From the cell containing the given text, extract its center point as [X, Y] coordinate. 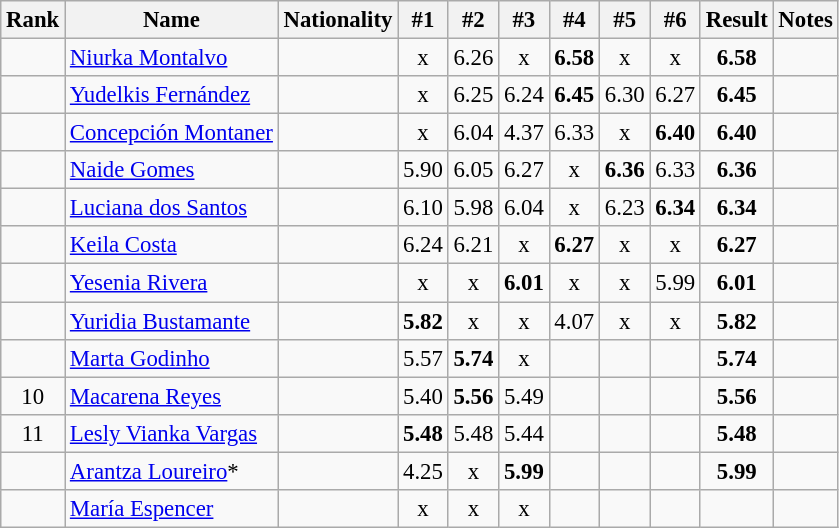
Naide Gomes [172, 170]
Marta Godinho [172, 358]
6.26 [473, 58]
Yudelkis Fernández [172, 95]
Luciana dos Santos [172, 208]
#4 [574, 20]
6.05 [473, 170]
Yesenia Rivera [172, 283]
#2 [473, 20]
#5 [625, 20]
#6 [675, 20]
#3 [524, 20]
Yuridia Bustamante [172, 321]
5.44 [524, 433]
4.37 [524, 133]
5.90 [423, 170]
María Espencer [172, 509]
Notes [806, 20]
Lesly Vianka Vargas [172, 433]
5.49 [524, 396]
6.25 [473, 95]
Concepción Montaner [172, 133]
6.21 [473, 245]
6.10 [423, 208]
10 [33, 396]
5.40 [423, 396]
Keila Costa [172, 245]
6.23 [625, 208]
Rank [33, 20]
#1 [423, 20]
6.30 [625, 95]
Result [736, 20]
11 [33, 433]
5.57 [423, 358]
4.07 [574, 321]
Niurka Montalvo [172, 58]
Name [172, 20]
Arantza Loureiro* [172, 471]
4.25 [423, 471]
5.98 [473, 208]
Nationality [338, 20]
Macarena Reyes [172, 396]
